Return the (X, Y) coordinate for the center point of the cell that contains the specified text.  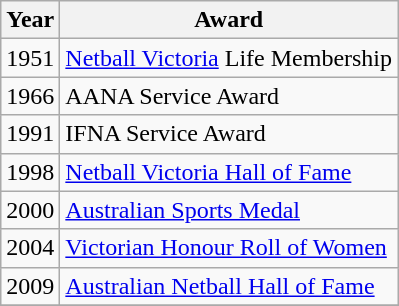
Award (229, 20)
1951 (30, 58)
Australian Netball Hall of Fame (229, 286)
Australian Sports Medal (229, 210)
IFNA Service Award (229, 134)
1991 (30, 134)
2004 (30, 248)
Netball Victoria Life Membership (229, 58)
AANA Service Award (229, 96)
1966 (30, 96)
2000 (30, 210)
Victorian Honour Roll of Women (229, 248)
1998 (30, 172)
2009 (30, 286)
Netball Victoria Hall of Fame (229, 172)
Year (30, 20)
